Locate the cell with the specified text and output its [x, y] center coordinate. 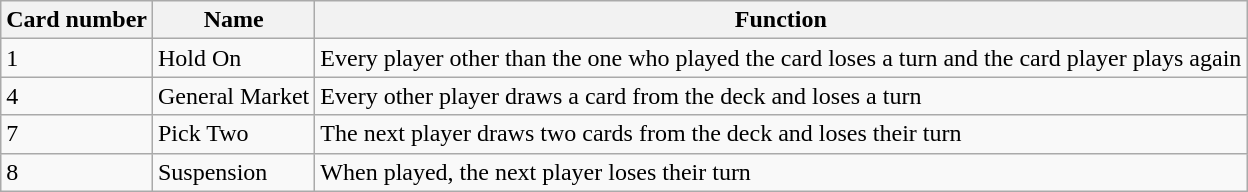
Pick Two [233, 134]
4 [77, 96]
When played, the next player loses their turn [781, 172]
Card number [77, 20]
Every player other than the one who played the card loses a turn and the card player plays again [781, 58]
Hold On [233, 58]
The next player draws two cards from the deck and loses their turn [781, 134]
Name [233, 20]
1 [77, 58]
8 [77, 172]
General Market [233, 96]
Suspension [233, 172]
Function [781, 20]
Every other player draws a card from the deck and loses a turn [781, 96]
7 [77, 134]
